Find where the given text appears and provide that cell's center as [X, Y] coordinate. 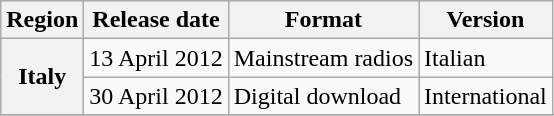
30 April 2012 [156, 96]
Mainstream radios [323, 58]
Format [323, 20]
Version [486, 20]
Italy [42, 77]
Release date [156, 20]
Region [42, 20]
Digital download [323, 96]
Italian [486, 58]
13 April 2012 [156, 58]
International [486, 96]
